Pinpoint the cell where the given text exists, returning its [X, Y] midpoint coordinate. 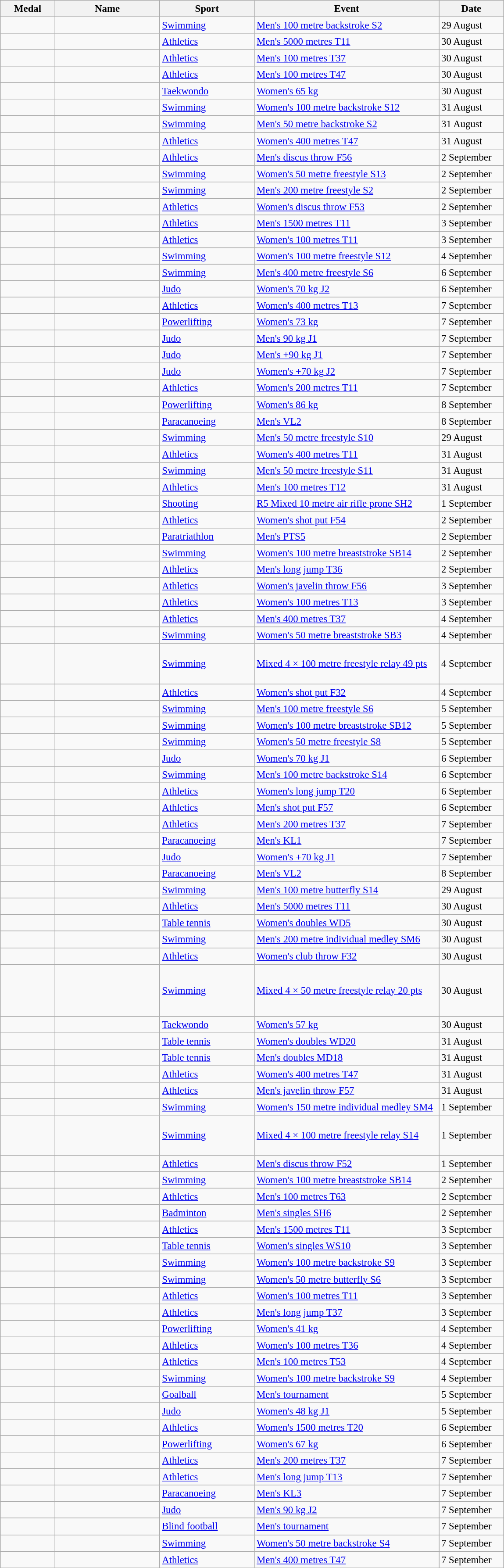
Women's 50 metre backstroke S4 [347, 1543]
Date [471, 9]
Mixed 4 × 50 metre freestyle relay 20 pts [347, 991]
Women's shot put F54 [347, 520]
Women's 100 metres T36 [347, 1345]
Women's club throw F32 [347, 956]
Men's 100 metre backstroke S14 [347, 775]
Women's 100 metre breaststroke SB12 [347, 725]
Men's 200 metre freestyle S2 [347, 190]
Mixed 4 × 100 metre freestyle relay 49 pts [347, 664]
Paratriathlon [207, 537]
Men's shot put F57 [347, 808]
Men's 50 metre backstroke S2 [347, 124]
Men's 50 metre freestyle S10 [347, 437]
Women's +70 kg J1 [347, 857]
Men's 90 kg J2 [347, 1510]
Women's +70 kg J2 [347, 372]
Women's doubles WD5 [347, 923]
Men's KL1 [347, 841]
Badminton [207, 1213]
Women's shot put F32 [347, 692]
Sport [207, 9]
Men's 50 metre freestyle S11 [347, 471]
Women's 70 kg J1 [347, 758]
Women's discus throw F53 [347, 207]
Women's 73 kg [347, 322]
Men's PTS5 [347, 537]
Men's discus throw F52 [347, 1164]
Women's 70 kg J2 [347, 289]
Men's 90 kg J1 [347, 339]
Men's doubles MD18 [347, 1058]
Women's 100 metres T13 [347, 602]
Men's 100 metre backstroke S2 [347, 25]
Men's long jump T36 [347, 569]
Women's 200 metres T11 [347, 388]
Men's 100 metres T37 [347, 58]
Goalball [207, 1395]
Mixed 4 × 100 metre freestyle relay S14 [347, 1135]
Women's 50 metre freestyle S8 [347, 741]
Medal [28, 9]
Women's 86 kg [347, 405]
Women's doubles WD20 [347, 1041]
Women's javelin throw F56 [347, 586]
Women's 41 kg [347, 1328]
Women's 48 kg J1 [347, 1411]
Shooting [207, 504]
Men's 100 metres T47 [347, 75]
Women's 57 kg [347, 1024]
Women's 400 metres T11 [347, 454]
Women's 65 kg [347, 91]
Men's 100 metres T53 [347, 1362]
Men's 400 metres T47 [347, 1560]
Women's 400 metres T13 [347, 306]
Men's KL3 [347, 1493]
Men's 100 metre butterfly S14 [347, 890]
Name [107, 9]
Women's 150 metre individual medley SM4 [347, 1107]
Women's 100 metre freestyle S12 [347, 256]
Men's singles SH6 [347, 1213]
Men's 400 metre freestyle S6 [347, 272]
Women's singles WS10 [347, 1246]
Men's long jump T13 [347, 1477]
Men's 400 metres T37 [347, 619]
Women's 67 kg [347, 1444]
Women's long jump T20 [347, 791]
Women's 50 metre breaststroke SB3 [347, 636]
Women's 1500 metres T20 [347, 1428]
Women's 50 metre butterfly S6 [347, 1279]
R5 Mixed 10 metre air rifle prone SH2 [347, 504]
Blind football [207, 1527]
Women's 50 metre freestyle S13 [347, 174]
Event [347, 9]
Women's 100 metre backstroke S12 [347, 107]
Men's javelin throw F57 [347, 1091]
Men's 100 metres T63 [347, 1197]
Men's long jump T37 [347, 1312]
Men's discus throw F56 [347, 157]
Men's 200 metre individual medley SM6 [347, 940]
Men's +90 kg J1 [347, 355]
Men's 100 metres T12 [347, 487]
Men's 100 metre freestyle S6 [347, 709]
